Scan for the cell matching the given text and deliver its [x, y] coordinate at center. 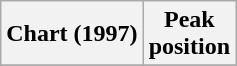
Peakposition [189, 34]
Chart (1997) [72, 34]
